Scan for the cell matching the given text and deliver its (x, y) coordinate at center. 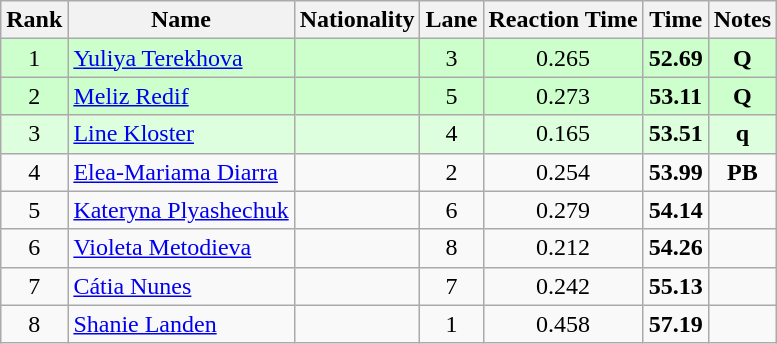
PB (742, 172)
54.26 (676, 248)
55.13 (676, 286)
q (742, 134)
54.14 (676, 210)
0.212 (563, 248)
Time (676, 20)
0.265 (563, 58)
0.273 (563, 96)
Shanie Landen (181, 324)
57.19 (676, 324)
0.165 (563, 134)
Nationality (357, 20)
Name (181, 20)
Rank (34, 20)
Line Kloster (181, 134)
Meliz Redif (181, 96)
53.51 (676, 134)
Cátia Nunes (181, 286)
52.69 (676, 58)
53.11 (676, 96)
Elea-Mariama Diarra (181, 172)
Lane (452, 20)
0.279 (563, 210)
0.458 (563, 324)
0.254 (563, 172)
Notes (742, 20)
Yuliya Terekhova (181, 58)
Reaction Time (563, 20)
Kateryna Plyashechuk (181, 210)
0.242 (563, 286)
53.99 (676, 172)
Violeta Metodieva (181, 248)
